Determine the (x, y) coordinate at the center of the cell enclosing the given text.  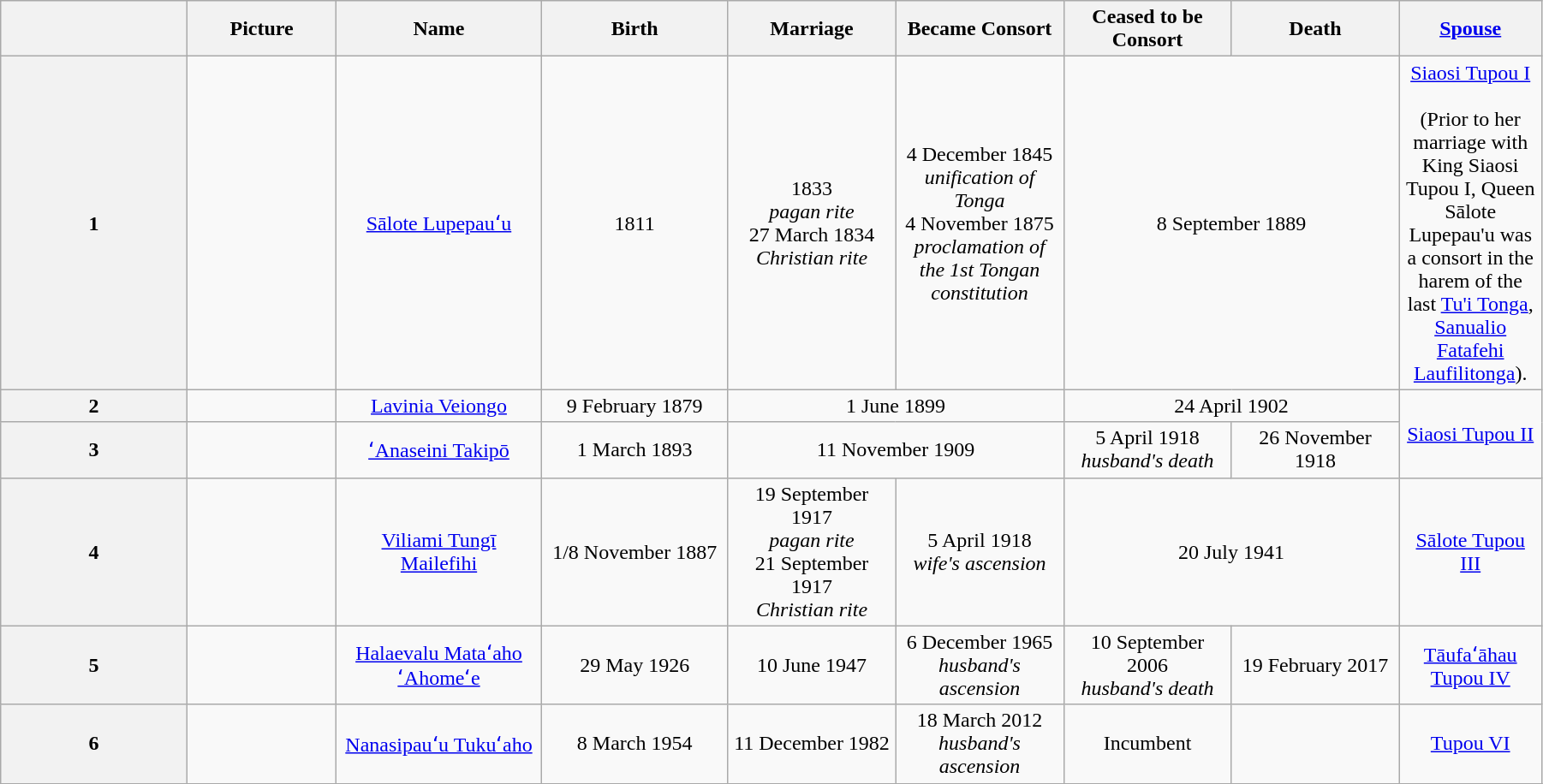
Tāufaʻāhau Tupou IV (1470, 665)
19 February 2017 (1315, 665)
4 (94, 551)
Viliami Tungī Mailefihi (439, 551)
5 (94, 665)
Nanasipauʻu Tukuʻaho (439, 744)
9 February 1879 (634, 406)
8 September 1889 (1231, 223)
6 December 1965husband's ascension (980, 665)
5 April 1918husband's death (1147, 450)
19 September 1917pagan rite21 September 1917Christian rite (812, 551)
26 November 1918 (1315, 450)
Halaevalu Mataʻaho ʻAhomeʻe (439, 665)
6 (94, 744)
10 September 2006husband's death (1147, 665)
4 December 1845unification of Tonga4 November 1875proclamation of the 1st Tongan constitution (980, 223)
29 May 1926 (634, 665)
8 March 1954 (634, 744)
Ceased to be Consort (1147, 29)
18 March 2012husband's ascension (980, 744)
Tupou VI (1470, 744)
1833pagan rite27 March 1834Christian rite (812, 223)
10 June 1947 (812, 665)
Sālote Lupepauʻu (439, 223)
Siaosi Tupou II (1470, 433)
1811 (634, 223)
Picture (262, 29)
Birth (634, 29)
1 March 1893 (634, 450)
11 November 1909 (896, 450)
Became Consort (980, 29)
11 December 1982 (812, 744)
24 April 1902 (1231, 406)
Death (1315, 29)
Incumbent (1147, 744)
Spouse (1470, 29)
5 April 1918wife's ascension (980, 551)
1 (94, 223)
2 (94, 406)
1/8 November 1887 (634, 551)
1 June 1899 (896, 406)
Name (439, 29)
Marriage (812, 29)
20 July 1941 (1231, 551)
Lavinia Veiongo (439, 406)
ʻAnaseini Takipō (439, 450)
3 (94, 450)
Sālote Tupou III (1470, 551)
